Provide the [X, Y] coordinate of the cell's center where the given text is located.  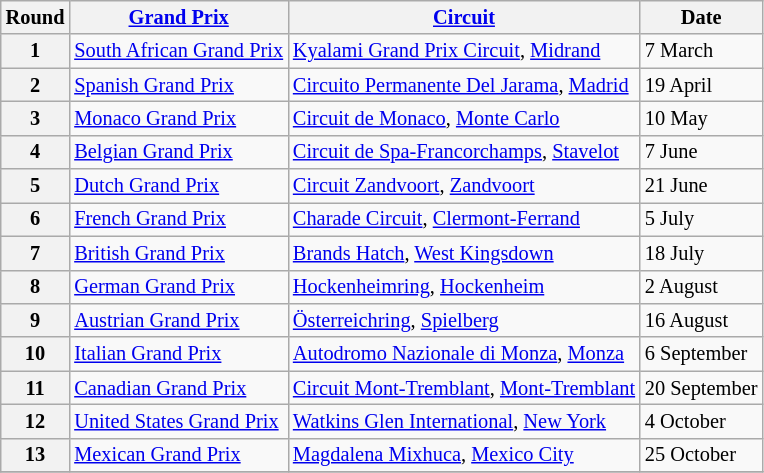
Circuit Mont-Tremblant, Mont-Tremblant [464, 388]
Circuit Zandvoort, Zandvoort [464, 186]
1 [36, 51]
6 September [701, 354]
Mexican Grand Prix [178, 455]
10 May [701, 118]
Kyalami Grand Prix Circuit, Midrand [464, 51]
Hockenheimring, Hockenheim [464, 287]
3 [36, 118]
Magdalena Mixhuca, Mexico City [464, 455]
Grand Prix [178, 17]
Circuit de Spa-Francorchamps, Stavelot [464, 152]
5 July [701, 219]
6 [36, 219]
7 June [701, 152]
Spanish Grand Prix [178, 85]
13 [36, 455]
19 April [701, 85]
12 [36, 421]
United States Grand Prix [178, 421]
20 September [701, 388]
18 July [701, 253]
Brands Hatch, West Kingsdown [464, 253]
7 [36, 253]
South African Grand Prix [178, 51]
Canadian Grand Prix [178, 388]
11 [36, 388]
Circuit de Monaco, Monte Carlo [464, 118]
Dutch Grand Prix [178, 186]
7 March [701, 51]
German Grand Prix [178, 287]
Belgian Grand Prix [178, 152]
French Grand Prix [178, 219]
25 October [701, 455]
10 [36, 354]
Round [36, 17]
Date [701, 17]
Autodromo Nazionale di Monza, Monza [464, 354]
British Grand Prix [178, 253]
Austrian Grand Prix [178, 320]
Österreichring, Spielberg [464, 320]
21 June [701, 186]
Watkins Glen International, New York [464, 421]
2 [36, 85]
Italian Grand Prix [178, 354]
4 October [701, 421]
Charade Circuit, Clermont-Ferrand [464, 219]
9 [36, 320]
16 August [701, 320]
2 August [701, 287]
4 [36, 152]
5 [36, 186]
8 [36, 287]
Circuit [464, 17]
Circuito Permanente Del Jarama, Madrid [464, 85]
Monaco Grand Prix [178, 118]
